Detect which cell encompasses the target text, then output its [X, Y] center coordinate. 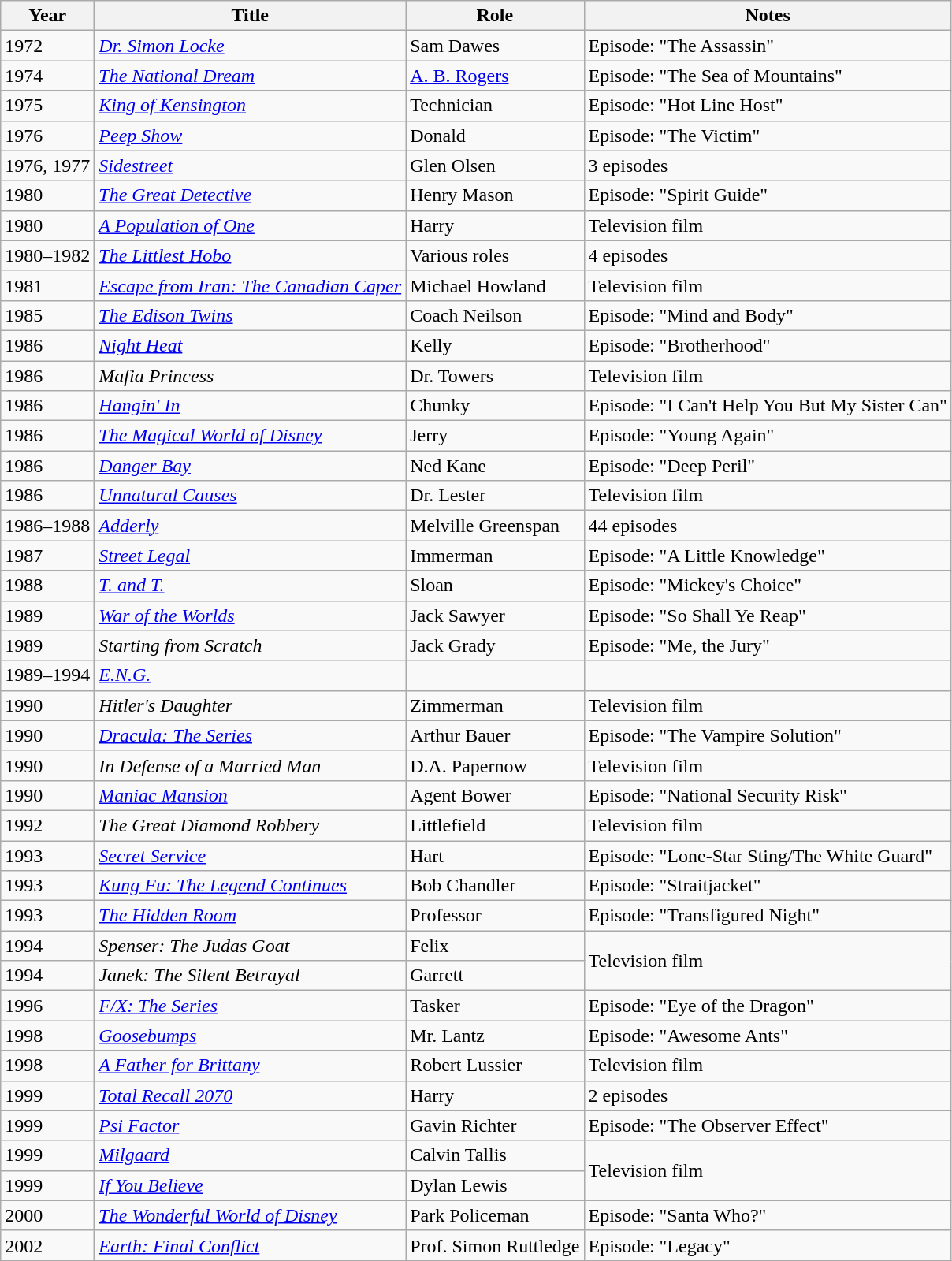
Janek: The Silent Betrayal [251, 976]
Milgaard [251, 1155]
1985 [47, 315]
Episode: "Hot Line Host" [768, 106]
Zimmerman [495, 705]
Mr. Lantz [495, 1036]
The Wonderful World of Disney [251, 1215]
E.N.G. [251, 675]
1996 [47, 1006]
Title [251, 16]
4 episodes [768, 255]
Maniac Mansion [251, 795]
Agent Bower [495, 795]
War of the Worlds [251, 616]
T. and T. [251, 586]
Dylan Lewis [495, 1185]
Episode: "Mind and Body" [768, 315]
1976, 1977 [47, 166]
Peep Show [251, 136]
Night Heat [251, 345]
Hitler's Daughter [251, 705]
Various roles [495, 255]
In Defense of a Married Man [251, 765]
Total Recall 2070 [251, 1095]
Professor [495, 916]
Year [47, 16]
Dracula: The Series [251, 735]
Unnatural Causes [251, 496]
1986–1988 [47, 526]
Episode: "Straitjacket" [768, 886]
The Littlest Hobo [251, 255]
F/X: The Series [251, 1006]
Spenser: The Judas Goat [251, 946]
Episode: "Lone-Star Sting/The White Guard" [768, 855]
Episode: "Deep Peril" [768, 466]
Dr. Simon Locke [251, 46]
Episode: "The Sea of Mountains" [768, 76]
Ned Kane [495, 466]
Episode: "The Victim" [768, 136]
Episode: "Eye of the Dragon" [768, 1006]
Calvin Tallis [495, 1155]
Escape from Iran: The Canadian Caper [251, 285]
Garrett [495, 976]
Episode: "Mickey's Choice" [768, 586]
A Father for Brittany [251, 1066]
Episode: "Awesome Ants" [768, 1036]
Glen Olsen [495, 166]
Technician [495, 106]
1987 [47, 556]
Sloan [495, 586]
3 episodes [768, 166]
Episode: "Brotherhood" [768, 345]
Episode: "Young Again" [768, 436]
Mafia Princess [251, 376]
1981 [47, 285]
Episode: "The Vampire Solution" [768, 735]
1980–1982 [47, 255]
The National Dream [251, 76]
A. B. Rogers [495, 76]
The Edison Twins [251, 315]
Littlefield [495, 825]
Jack Sawyer [495, 616]
Episode: "Legacy" [768, 1245]
Episode: "Me, the Jury" [768, 645]
Episode: "A Little Knowledge" [768, 556]
Jerry [495, 436]
1988 [47, 586]
The Great Diamond Robbery [251, 825]
Episode: "Transfigured Night" [768, 916]
2 episodes [768, 1095]
Robert Lussier [495, 1066]
Adderly [251, 526]
Role [495, 16]
If You Believe [251, 1185]
Episode: "The Observer Effect" [768, 1125]
1974 [47, 76]
2002 [47, 1245]
Jack Grady [495, 645]
Dr. Lester [495, 496]
The Great Detective [251, 195]
Chunky [495, 406]
Gavin Richter [495, 1125]
Street Legal [251, 556]
Dr. Towers [495, 376]
Sam Dawes [495, 46]
Hangin' In [251, 406]
Episode: "National Security Risk" [768, 795]
Episode: "The Assassin" [768, 46]
Tasker [495, 1006]
Sidestreet [251, 166]
Michael Howland [495, 285]
2000 [47, 1215]
Episode: "Spirit Guide" [768, 195]
Psi Factor [251, 1125]
44 episodes [768, 526]
D.A. Papernow [495, 765]
Episode: "I Can't Help You But My Sister Can" [768, 406]
King of Kensington [251, 106]
Coach Neilson [495, 315]
Hart [495, 855]
A Population of One [251, 225]
Episode: "So Shall Ye Reap" [768, 616]
Kung Fu: The Legend Continues [251, 886]
Arthur Bauer [495, 735]
Felix [495, 946]
Bob Chandler [495, 886]
Goosebumps [251, 1036]
Henry Mason [495, 195]
1976 [47, 136]
1992 [47, 825]
Notes [768, 16]
Donald [495, 136]
Melville Greenspan [495, 526]
Secret Service [251, 855]
The Hidden Room [251, 916]
Immerman [495, 556]
1989–1994 [47, 675]
Danger Bay [251, 466]
The Magical World of Disney [251, 436]
Starting from Scratch [251, 645]
Earth: Final Conflict [251, 1245]
Park Policeman [495, 1215]
Episode: "Santa Who?" [768, 1215]
1972 [47, 46]
Prof. Simon Ruttledge [495, 1245]
1975 [47, 106]
Kelly [495, 345]
